Detect which cell encompasses the target text, then output its (x, y) center coordinate. 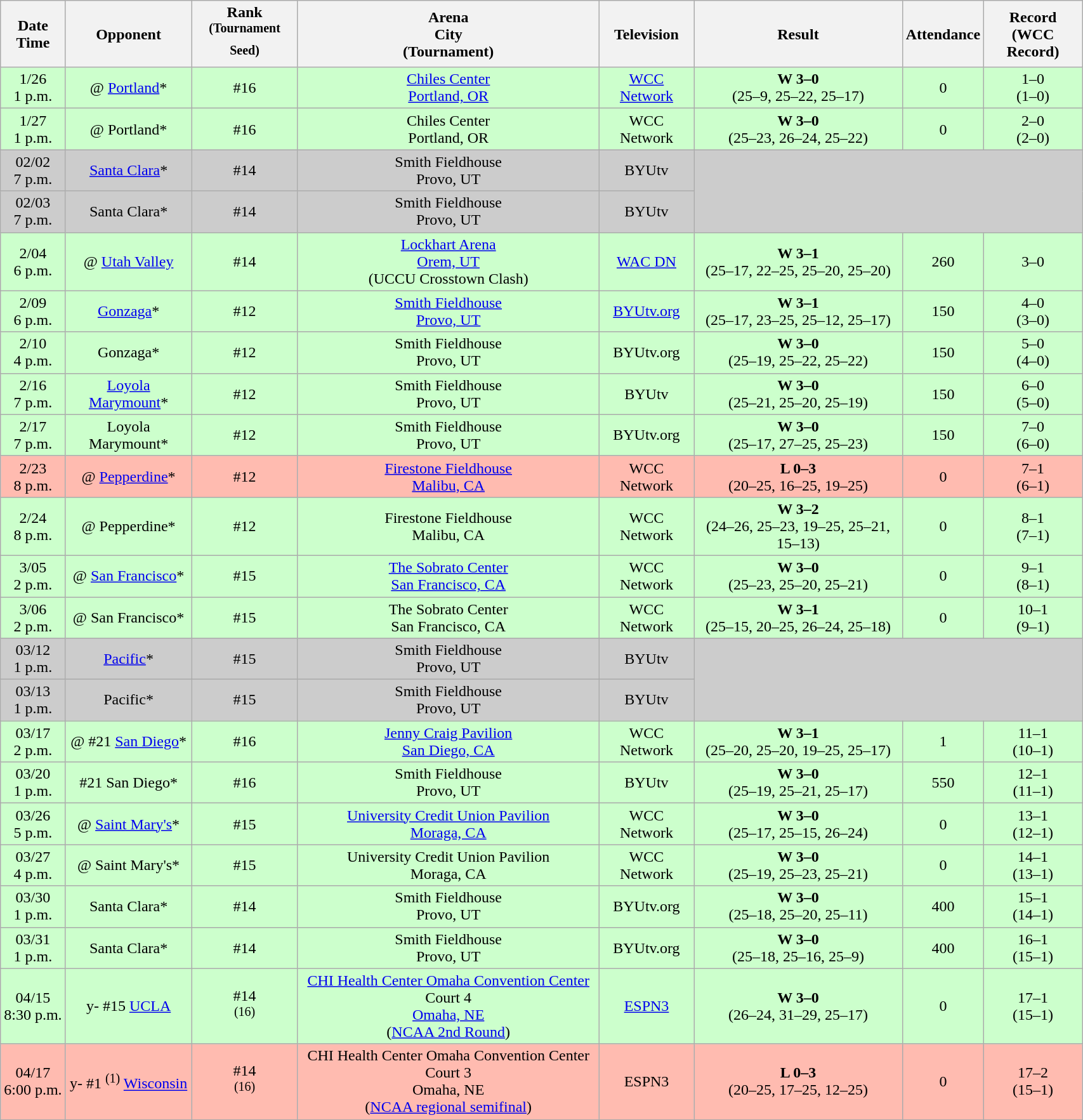
3/052 p.m. (33, 576)
y- #15 UCLA (128, 1006)
1/261 p.m. (33, 88)
2/096 p.m. (33, 311)
02/027 p.m. (33, 170)
16–1(15–1) (1033, 948)
2/167 p.m. (33, 393)
03/274 p.m. (33, 866)
WAC DN (647, 261)
W 3–0(26–24, 31–29, 25–17) (798, 1006)
5–0(4–0) (1033, 353)
03/265 p.m. (33, 824)
L 0–3(20–25, 16–25, 19–25) (798, 476)
03/121 p.m. (33, 659)
03/131 p.m. (33, 701)
W 3–0(25–19, 25–22, 25–22) (798, 353)
10–1(9–1) (1033, 618)
3–0 (1033, 261)
03/201 p.m. (33, 783)
W 3–0(25–23, 25–20, 25–21) (798, 576)
550 (943, 783)
1–0(1–0) (1033, 88)
@ Utah Valley (128, 261)
04/158:30 p.m. (33, 1006)
1 (943, 741)
03/301 p.m. (33, 906)
03/172 p.m. (33, 741)
15–1(14–1) (1033, 906)
CHI Health Center Omaha Convention Center Court 4Omaha, NE(NCAA 2nd Round) (448, 1006)
2/104 p.m. (33, 353)
DateTime (33, 34)
9–1(8–1) (1033, 576)
7–0(6–0) (1033, 435)
11–1(10–1) (1033, 741)
04/176:00 p.m. (33, 1081)
260 (943, 261)
W 3–1(25–20, 25–20, 19–25, 25–17) (798, 741)
12–1(11–1) (1033, 783)
W 3–0(25–19, 25–21, 25–17) (798, 783)
W 3–0(25–18, 25–20, 25–11) (798, 906)
W 3–0(25–21, 25–20, 25–19) (798, 393)
@ #21 San Diego* (128, 741)
17–1(15–1) (1033, 1006)
2–0(2–0) (1033, 129)
2/177 p.m. (33, 435)
L 0–3(20–25, 17–25, 12–25) (798, 1081)
Jenny Craig PavilionSan Diego, CA (448, 741)
2/046 p.m. (33, 261)
03/311 p.m. (33, 948)
Attendance (943, 34)
Lockhart ArenaOrem, UT(UCCU Crosstown Clash) (448, 261)
Result (798, 34)
Rank(Tournament Seed) (245, 34)
Television (647, 34)
W 3–0(25–18, 25–16, 25–9) (798, 948)
W 3–2(24–26, 25–23, 19–25, 25–21, 15–13) (798, 526)
ArenaCity(Tournament) (448, 34)
W 3–0(25–9, 25–22, 25–17) (798, 88)
CHI Health Center Omaha Convention Center Court 3 Omaha, NE(NCAA regional semifinal) (448, 1081)
7–1(6–1) (1033, 476)
W 3–1(25–15, 20–25, 26–24, 25–18) (798, 618)
W 3–0(25–23, 26–24, 25–22) (798, 129)
W 3–0(25–19, 25–23, 25–21) (798, 866)
Record(WCC Record) (1033, 34)
Opponent (128, 34)
17–2(15–1) (1033, 1081)
4–0(3–0) (1033, 311)
02/037 p.m. (33, 212)
3/062 p.m. (33, 618)
W 3–1(25–17, 22–25, 25–20, 25–20) (798, 261)
W 3–1(25–17, 23–25, 25–12, 25–17) (798, 311)
W 3–0(25–17, 25–15, 26–24) (798, 824)
2/238 p.m. (33, 476)
14–1(13–1) (1033, 866)
13–1(12–1) (1033, 824)
2/248 p.m. (33, 526)
1/271 p.m. (33, 129)
8–1(7–1) (1033, 526)
W 3–0(25–17, 27–25, 25–23) (798, 435)
6–0(5–0) (1033, 393)
y- #1 (1) Wisconsin (128, 1081)
#21 San Diego* (128, 783)
